Capture the cell that displays the provided text and extract its [X, Y] central coordinate. 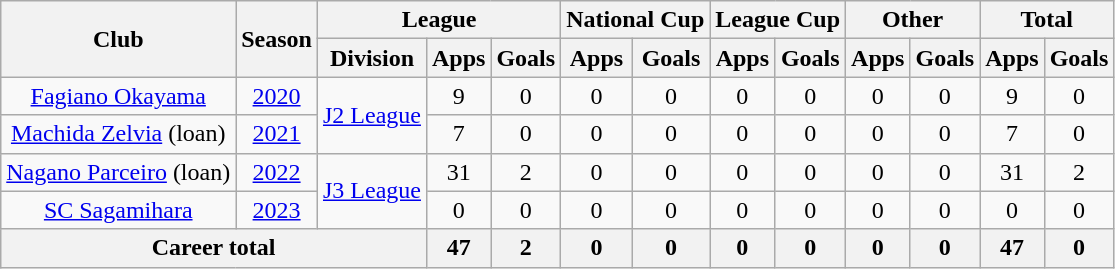
SC Sagamihara [118, 210]
Club [118, 39]
Other [913, 20]
2020 [277, 96]
Total [1047, 20]
2021 [277, 134]
League Cup [778, 20]
Machida Zelvia (loan) [118, 134]
Fagiano Okayama [118, 96]
Division [372, 58]
Career total [214, 248]
National Cup [636, 20]
Nagano Parceiro (loan) [118, 172]
J2 League [372, 115]
2023 [277, 210]
J3 League [372, 191]
League [438, 20]
2022 [277, 172]
Season [277, 39]
